Extract the [X, Y] coordinate from the center of the cell holding the provided text.  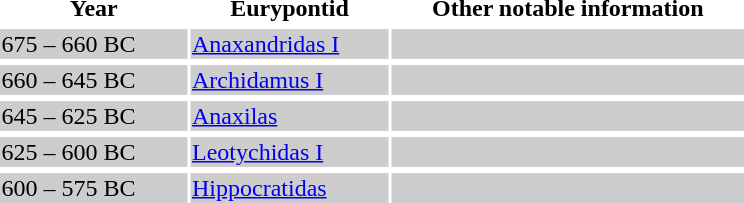
675 – 660 BC [94, 44]
Leotychidas I [289, 152]
Anaxilas [289, 116]
645 – 625 BC [94, 116]
Hippocratidas [289, 188]
Archidamus I [289, 80]
660 – 645 BC [94, 80]
600 – 575 BC [94, 188]
625 – 600 BC [94, 152]
Anaxandridas I [289, 44]
